Determine the [x, y] coordinate at the center of the cell enclosing the given text.  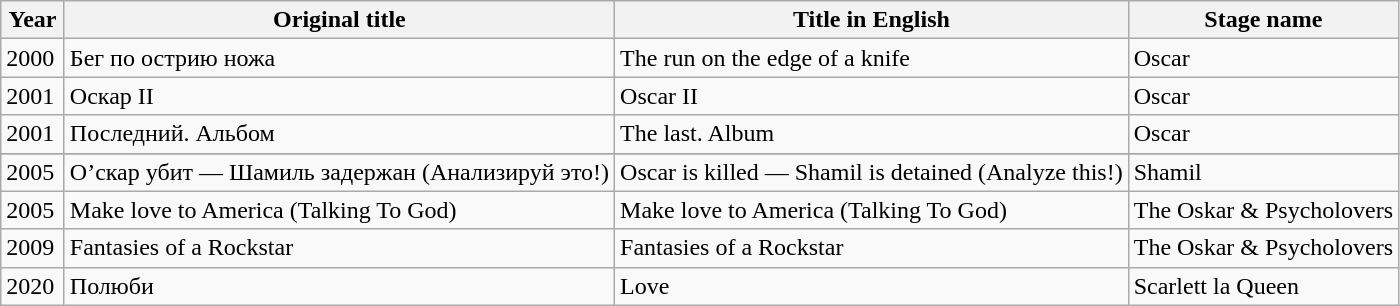
The last. Album [872, 134]
Year [33, 20]
2020 [33, 286]
Полюби [339, 286]
Original title [339, 20]
Oscar II [872, 96]
Love [872, 286]
Stage name [1263, 20]
2000 [33, 58]
О’скар убит — Шамиль задержан (Анализируй это!) [339, 172]
Oscar is killed — Shamil is detained (Analyze this!) [872, 172]
Оскар II [339, 96]
Title in English [872, 20]
Scarlett la Queen [1263, 286]
Shamil [1263, 172]
Бег по острию ножа [339, 58]
Последний. Альбом [339, 134]
The run on the edge of a knife [872, 58]
2009 [33, 248]
